Search for the cell housing the specified text and yield its (X, Y) center coordinate. 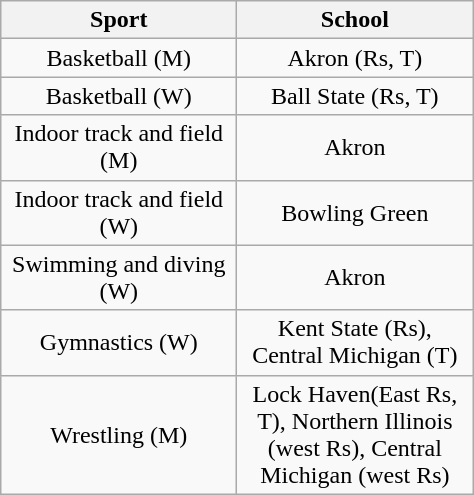
School (355, 20)
Swimming and diving (W) (119, 278)
Akron (Rs, T) (355, 58)
Indoor track and field (W) (119, 212)
Bowling Green (355, 212)
Sport (119, 20)
Ball State (Rs, T) (355, 96)
Kent State (Rs), Central Michigan (T) (355, 342)
Lock Haven(East Rs, T), Northern Illinois (west Rs), Central Michigan (west Rs) (355, 434)
Basketball (M) (119, 58)
Basketball (W) (119, 96)
Gymnastics (W) (119, 342)
Indoor track and field (M) (119, 148)
Wrestling (M) (119, 434)
